Capture the cell that displays the provided text and extract its (X, Y) central coordinate. 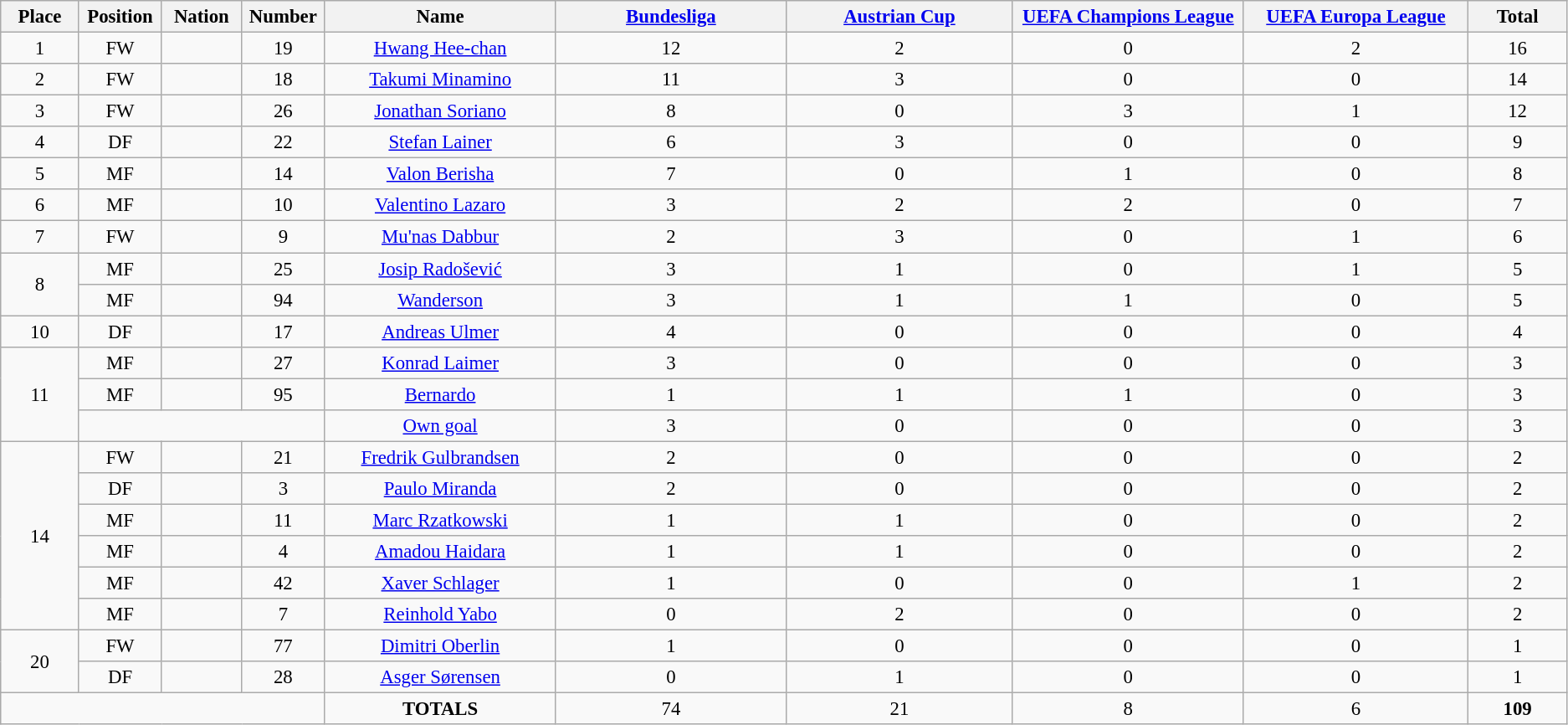
Number (283, 17)
Austrian Cup (899, 17)
Stefan Lainer (440, 142)
Bundesliga (671, 17)
Fredrik Gulbrandsen (440, 457)
Xaver Schlager (440, 584)
Josip Radošević (440, 269)
27 (283, 362)
Reinhold Yabo (440, 614)
Andreas Ulmer (440, 332)
74 (671, 709)
Konrad Laimer (440, 362)
Asger Sørensen (440, 677)
Name (440, 17)
Wanderson (440, 300)
19 (283, 49)
Takumi Minamino (440, 80)
Valon Berisha (440, 174)
28 (283, 677)
17 (283, 332)
UEFA Europa League (1355, 17)
UEFA Champions League (1128, 17)
18 (283, 80)
TOTALS (440, 709)
Total (1518, 17)
25 (283, 269)
16 (1518, 49)
Own goal (440, 426)
Mu'nas Dabbur (440, 237)
22 (283, 142)
Position (120, 17)
Paulo Miranda (440, 489)
20 (40, 661)
Valentino Lazaro (440, 205)
Marc Rzatkowski (440, 520)
42 (283, 584)
26 (283, 111)
Place (40, 17)
Nation (202, 17)
Dimitri Oberlin (440, 646)
Jonathan Soriano (440, 111)
Amadou Haidara (440, 552)
94 (283, 300)
109 (1518, 709)
95 (283, 394)
77 (283, 646)
Hwang Hee-chan (440, 49)
Bernardo (440, 394)
